Locate the cell with the specified text and output its [X, Y] center coordinate. 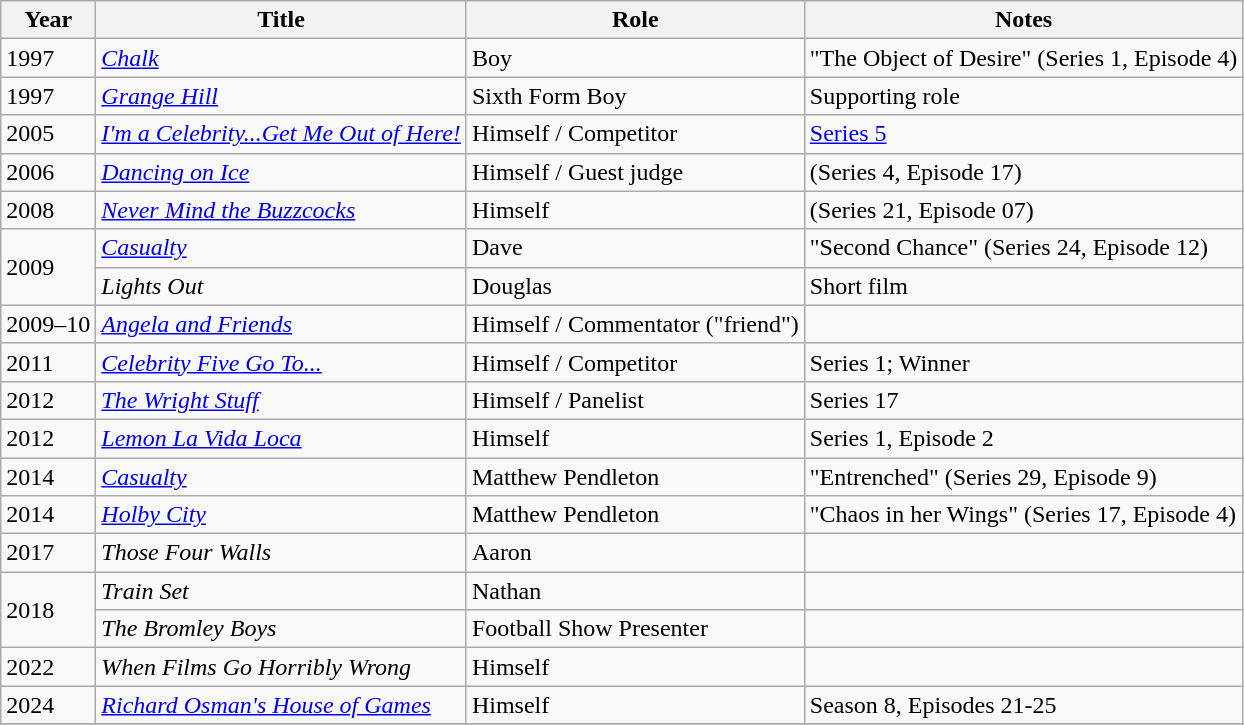
The Wright Stuff [282, 400]
2008 [48, 210]
Dave [635, 248]
Himself / Panelist [635, 400]
Dancing on Ice [282, 172]
Series 5 [1024, 134]
Sixth Form Boy [635, 96]
Notes [1024, 20]
2017 [48, 553]
Year [48, 20]
Boy [635, 58]
Himself / Guest judge [635, 172]
Title [282, 20]
2005 [48, 134]
Supporting role [1024, 96]
Grange Hill [282, 96]
Lights Out [282, 286]
I'm a Celebrity...Get Me Out of Here! [282, 134]
Chalk [282, 58]
Short film [1024, 286]
Train Set [282, 591]
Lemon La Vida Loca [282, 438]
(Series 21, Episode 07) [1024, 210]
Role [635, 20]
"Entrenched" (Series 29, Episode 9) [1024, 477]
(Series 4, Episode 17) [1024, 172]
"The Object of Desire" (Series 1, Episode 4) [1024, 58]
Never Mind the Buzzcocks [282, 210]
2009 [48, 267]
Series 1; Winner [1024, 362]
Those Four Walls [282, 553]
Football Show Presenter [635, 629]
2018 [48, 610]
2009–10 [48, 324]
Series 1, Episode 2 [1024, 438]
"Chaos in her Wings" (Series 17, Episode 4) [1024, 515]
2022 [48, 667]
Nathan [635, 591]
Richard Osman's House of Games [282, 705]
Douglas [635, 286]
Himself / Commentator ("friend") [635, 324]
Angela and Friends [282, 324]
Series 17 [1024, 400]
Aaron [635, 553]
"Second Chance" (Series 24, Episode 12) [1024, 248]
Celebrity Five Go To... [282, 362]
Season 8, Episodes 21-25 [1024, 705]
When Films Go Horribly Wrong [282, 667]
Holby City [282, 515]
The Bromley Boys [282, 629]
2006 [48, 172]
2024 [48, 705]
2011 [48, 362]
